Scan for the cell matching the given text and deliver its [x, y] coordinate at center. 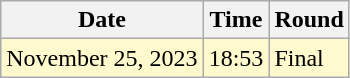
Final [309, 58]
Time [236, 20]
November 25, 2023 [102, 58]
18:53 [236, 58]
Date [102, 20]
Round [309, 20]
